Search for the cell housing the specified text and yield its (X, Y) center coordinate. 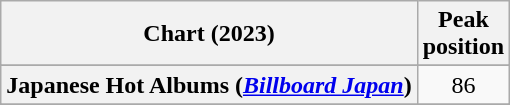
Japanese Hot Albums (Billboard Japan) (209, 85)
Chart (2023) (209, 34)
86 (463, 85)
Peakposition (463, 34)
